Provide the (x, y) coordinate of the cell's center where the given text is located.  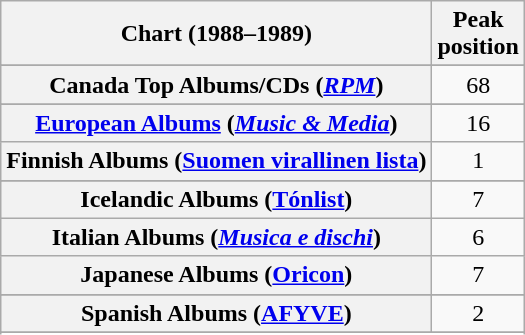
Finnish Albums (Suomen virallinen lista) (216, 161)
Japanese Albums (Oricon) (216, 275)
68 (478, 85)
European Albums (Music & Media) (216, 123)
6 (478, 237)
1 (478, 161)
Icelandic Albums (Tónlist) (216, 199)
Italian Albums (Musica e dischi) (216, 237)
Spanish Albums (AFYVE) (216, 313)
2 (478, 313)
Peakposition (478, 34)
Canada Top Albums/CDs (RPM) (216, 85)
16 (478, 123)
Chart (1988–1989) (216, 34)
